Capture the cell that displays the provided text and extract its [x, y] central coordinate. 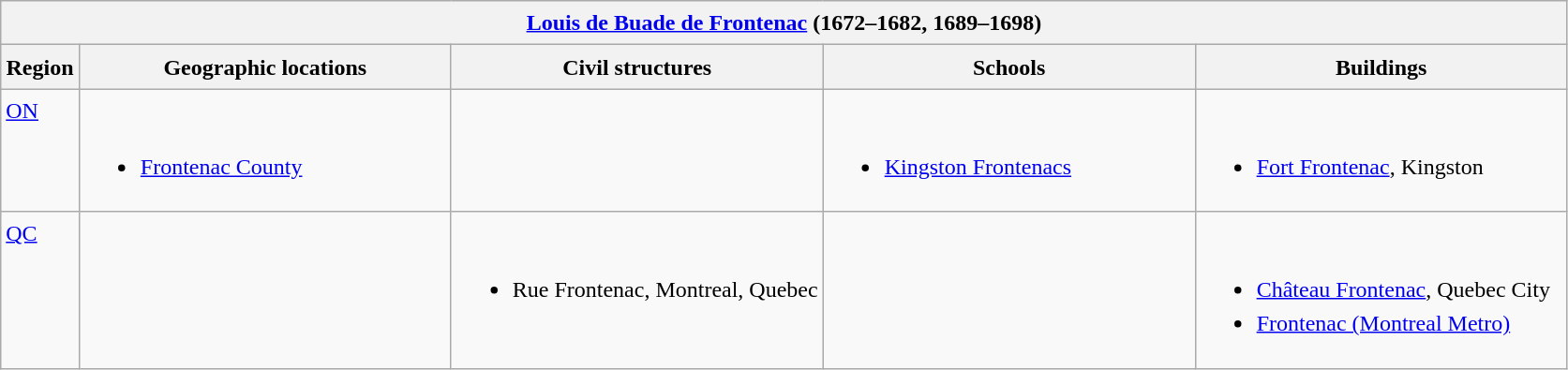
QC [40, 290]
Buildings [1381, 67]
Louis de Buade de Frontenac (1672–1682, 1689–1698) [784, 22]
Fort Frontenac, Kingston [1381, 150]
Geographic locations [264, 67]
Civil structures [637, 67]
Château Frontenac, Quebec CityFrontenac (Montreal Metro) [1381, 290]
Kingston Frontenacs [1008, 150]
Region [40, 67]
Rue Frontenac, Montreal, Quebec [637, 290]
ON [40, 150]
Schools [1008, 67]
Frontenac County [264, 150]
